Locate the cell with the specified text and output its [x, y] center coordinate. 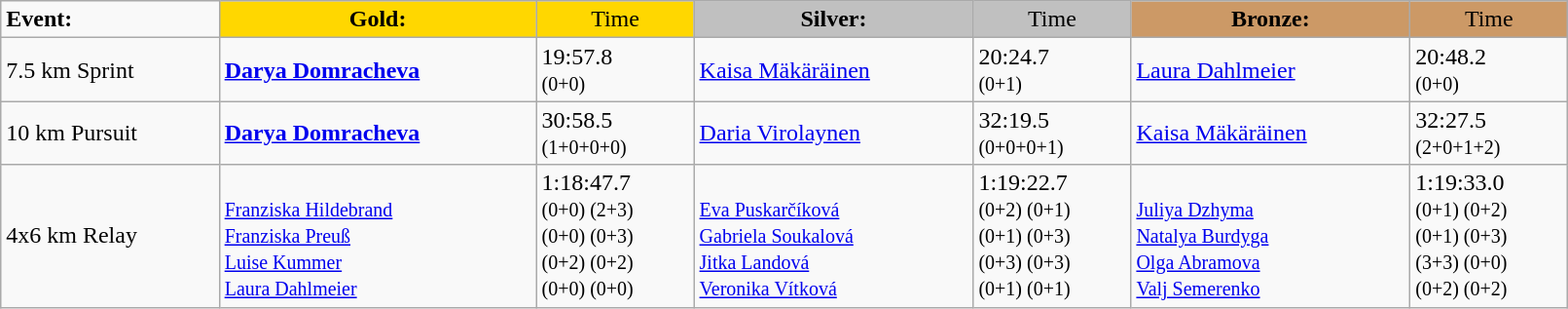
10 km Pursuit [110, 133]
1:19:33.0(0+1) (0+2)(0+1) (0+3)(3+3) (0+0)(0+2) (0+2) [1489, 236]
20:24.7(0+1) [1052, 70]
Event: [110, 19]
Bronze: [1271, 19]
Juliya DzhymaNatalya BurdygaOlga AbramovaValj Semerenko [1271, 236]
20:48.2(0+0) [1489, 70]
7.5 km Sprint [110, 70]
32:27.5(2+0+1+2) [1489, 133]
30:58.5(1+0+0+0) [615, 133]
Franziska HildebrandFranziska PreußLuise KummerLaura Dahlmeier [378, 236]
Daria Virolaynen [833, 133]
Laura Dahlmeier [1271, 70]
19:57.8(0+0) [615, 70]
Silver: [833, 19]
Gold: [378, 19]
1:19:22.7(0+2) (0+1)(0+1) (0+3)(0+3) (0+3)(0+1) (0+1) [1052, 236]
4x6 km Relay [110, 236]
32:19.5 (0+0+0+1) [1052, 133]
Eva PuskarčíkováGabriela SoukalováJitka LandováVeronika Vítková [833, 236]
1:18:47.7(0+0) (2+3)(0+0) (0+3)(0+2) (0+2)(0+0) (0+0) [615, 236]
